Extract the (X, Y) coordinate from the center of the cell holding the provided text.  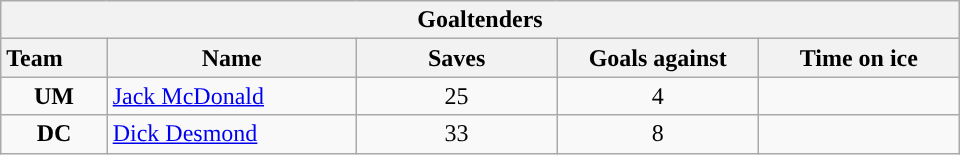
Team (54, 58)
DC (54, 134)
Saves (456, 58)
Dick Desmond (232, 134)
Time on ice (858, 58)
Goaltenders (480, 20)
4 (658, 96)
8 (658, 134)
Goals against (658, 58)
Name (232, 58)
Jack McDonald (232, 96)
33 (456, 134)
25 (456, 96)
UM (54, 96)
